Identify which cell holds the provided text, then report its [x, y] central coordinate. 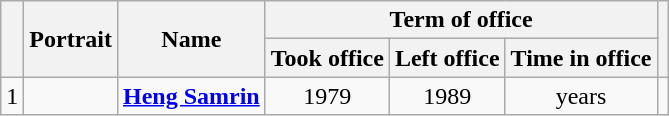
Time in office [581, 58]
Name [191, 39]
Term of office [461, 20]
Took office [327, 58]
Left office [447, 58]
1979 [327, 96]
1 [12, 96]
1989 [447, 96]
Portrait [71, 39]
years [581, 96]
Heng Samrin [191, 96]
